Provide the (X, Y) coordinate of the cell's center where the given text is located.  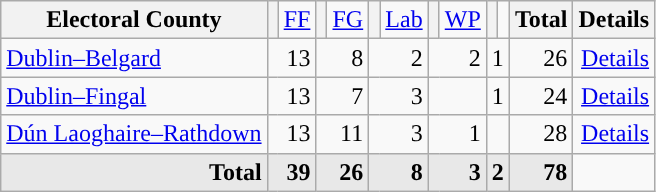
24 (541, 96)
Lab (404, 20)
Dún Laoghaire–Rathdown (134, 134)
FG (348, 20)
78 (541, 172)
Dublin–Belgard (134, 58)
FF (297, 20)
Dublin–Fingal (134, 96)
7 (342, 96)
11 (342, 134)
Electoral County (134, 20)
28 (541, 134)
39 (292, 172)
WP (462, 20)
